Capture the cell that displays the provided text and extract its [x, y] central coordinate. 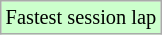
Fastest session lap [81, 17]
